Output the (X, Y) coordinate of the center of the cell containing the given text.  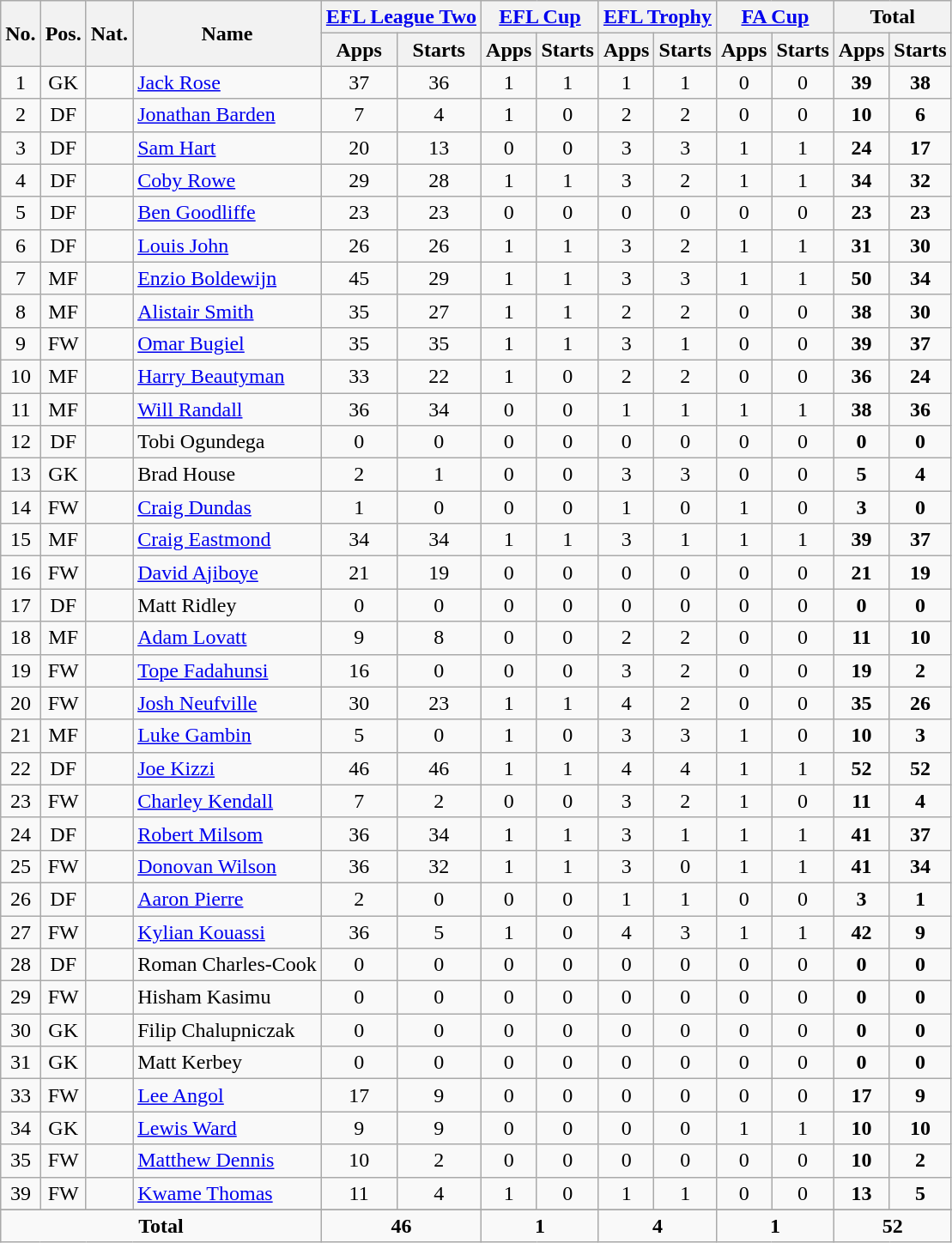
Kylian Kouassi (227, 931)
Josh Neufville (227, 703)
Charley Kendall (227, 801)
Jack Rose (227, 82)
Enzio Boldewijn (227, 278)
Harry Beautyman (227, 376)
David Ajiboye (227, 573)
Matt Kerbey (227, 1063)
Will Randall (227, 409)
Omar Bugiel (227, 343)
Tobi Ogundega (227, 442)
Alistair Smith (227, 311)
Craig Dundas (227, 507)
25 (21, 866)
Brad House (227, 475)
Tope Fadahunsi (227, 670)
Hisham Kasimu (227, 997)
EFL League Two (401, 17)
Sam Hart (227, 148)
Lewis Ward (227, 1128)
Adam Lovatt (227, 638)
Jonathan Barden (227, 115)
FA Cup (774, 17)
42 (861, 931)
Roman Charles-Cook (227, 965)
Aaron Pierre (227, 899)
Donovan Wilson (227, 866)
Matthew Dennis (227, 1161)
14 (21, 507)
18 (21, 638)
Pos. (64, 33)
Lee Angol (227, 1095)
Name (227, 33)
Matt Ridley (227, 605)
No. (21, 33)
Louis John (227, 246)
EFL Cup (541, 17)
15 (21, 540)
45 (359, 278)
12 (21, 442)
Coby Rowe (227, 180)
Robert Milsom (227, 834)
Luke Gambin (227, 736)
Ben Goodliffe (227, 213)
EFL Trophy (658, 17)
Craig Eastmond (227, 540)
50 (861, 278)
Nat. (109, 33)
Filip Chalupniczak (227, 1030)
Joe Kizzi (227, 768)
Kwame Thomas (227, 1193)
